Capture the cell that displays the provided text and extract its (X, Y) central coordinate. 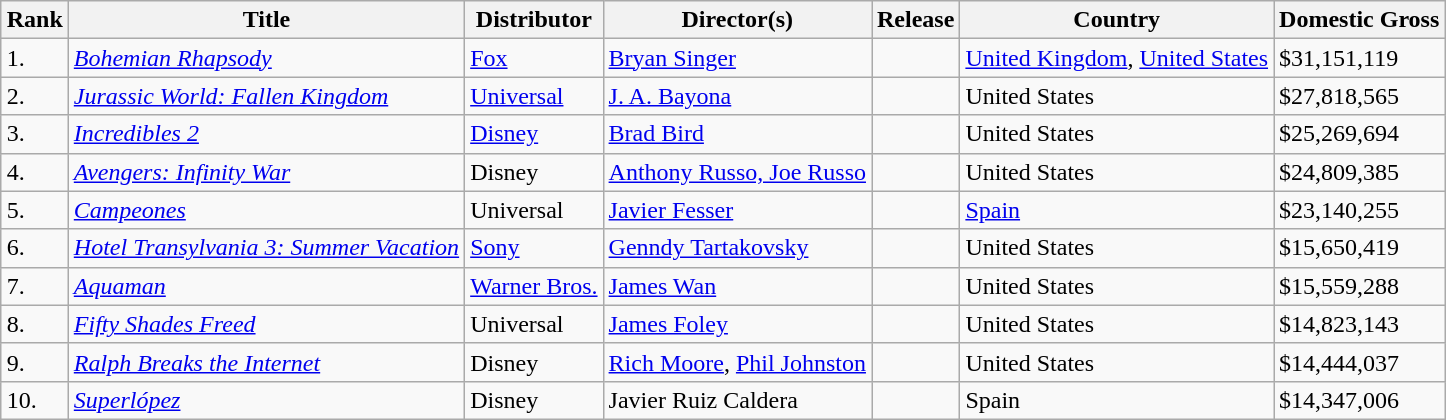
Warner Bros. (534, 286)
James Foley (737, 324)
Ralph Breaks the Internet (266, 362)
$15,559,288 (1360, 286)
10. (34, 400)
Aquaman (266, 286)
Domestic Gross (1360, 20)
James Wan (737, 286)
Javier Fesser (737, 210)
Bryan Singer (737, 58)
5. (34, 210)
Campeones (266, 210)
Superlópez (266, 400)
$14,347,006 (1360, 400)
Fox (534, 58)
$14,823,143 (1360, 324)
Fifty Shades Freed (266, 324)
8. (34, 324)
Rich Moore, Phil Johnston (737, 362)
Bohemian Rhapsody (266, 58)
4. (34, 172)
Rank (34, 20)
Incredibles 2 (266, 134)
$23,140,255 (1360, 210)
Title (266, 20)
Hotel Transylvania 3: Summer Vacation (266, 248)
Avengers: Infinity War (266, 172)
United Kingdom, United States (1117, 58)
Brad Bird (737, 134)
Anthony Russo, Joe Russo (737, 172)
3. (34, 134)
J. A. Bayona (737, 96)
Release (916, 20)
$31,151,119 (1360, 58)
Country (1117, 20)
7. (34, 286)
Distributor (534, 20)
Javier Ruiz Caldera (737, 400)
Sony (534, 248)
2. (34, 96)
Genndy Tartakovsky (737, 248)
Director(s) (737, 20)
$14,444,037 (1360, 362)
9. (34, 362)
$27,818,565 (1360, 96)
$24,809,385 (1360, 172)
6. (34, 248)
Jurassic World: Fallen Kingdom (266, 96)
$25,269,694 (1360, 134)
$15,650,419 (1360, 248)
1. (34, 58)
